Extract the [x, y] coordinate from the center of the cell holding the provided text.  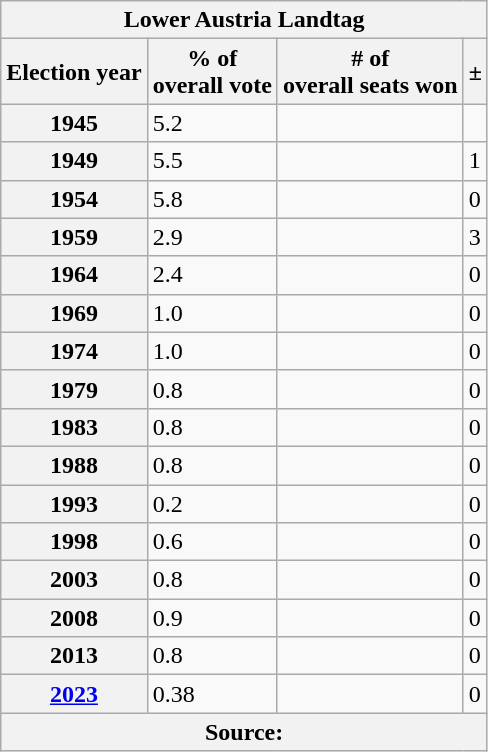
3 [475, 237]
5.2 [212, 123]
Election year [74, 72]
1954 [74, 199]
0.2 [212, 503]
Lower Austria Landtag [244, 20]
0.38 [212, 694]
1959 [74, 237]
0.6 [212, 542]
# ofoverall seats won [370, 72]
1988 [74, 465]
2.9 [212, 237]
1998 [74, 542]
2.4 [212, 275]
1993 [74, 503]
1979 [74, 389]
1983 [74, 427]
2023 [74, 694]
1949 [74, 161]
2003 [74, 580]
1964 [74, 275]
2013 [74, 656]
1969 [74, 313]
± [475, 72]
1945 [74, 123]
Source: [244, 732]
% ofoverall vote [212, 72]
1974 [74, 351]
5.5 [212, 161]
2008 [74, 618]
5.8 [212, 199]
0.9 [212, 618]
1 [475, 161]
